Identify which cell holds the provided text, then report its [x, y] central coordinate. 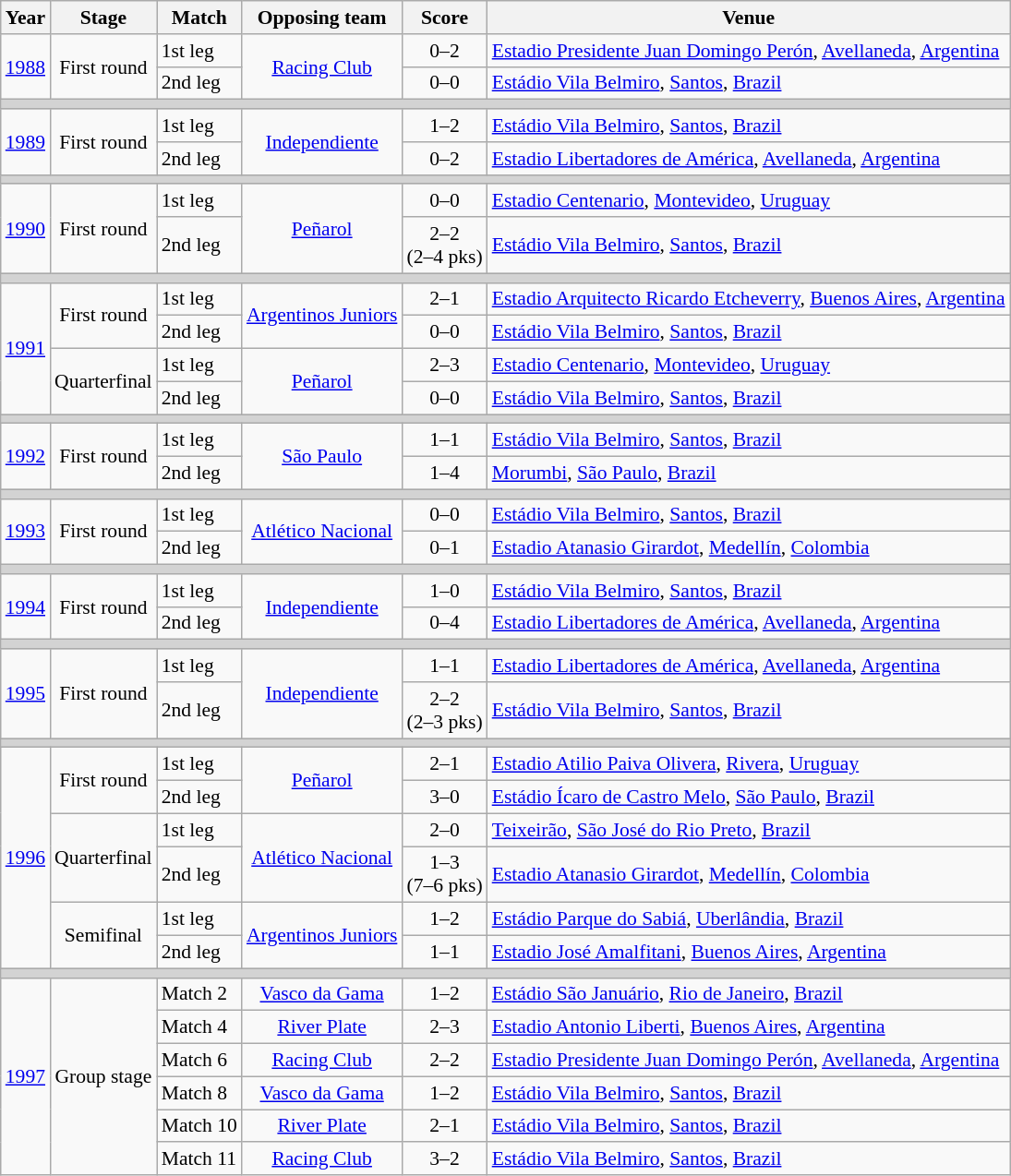
0–4 [444, 623]
Match 6 [199, 1061]
Venue [749, 18]
1995 [26, 694]
Year [26, 18]
2–0 [444, 830]
Score [444, 18]
3–2 [444, 1159]
Match 4 [199, 1027]
2–2(2–3 pks) [444, 711]
1988 [26, 66]
1996 [26, 858]
1992 [26, 456]
Match 8 [199, 1093]
Match 11 [199, 1159]
Teixeirão, São José do Rio Preto, Brazil [749, 830]
Match 2 [199, 994]
Estadio Atilio Paiva Olivera, Rivera, Uruguay [749, 764]
1–4 [444, 474]
Group stage [103, 1076]
Opposing team [321, 18]
1990 [26, 229]
Estádio Ícaro de Castro Melo, São Paulo, Brazil [749, 798]
1994 [26, 607]
Estadio Arquitecto Ricardo Etcheverry, Buenos Aires, Argentina [749, 299]
Estádio Parque do Sabiá, Uberlândia, Brazil [749, 919]
1989 [26, 142]
1997 [26, 1076]
2–2 [444, 1061]
Semifinal [103, 936]
Match 10 [199, 1126]
1993 [26, 532]
São Paulo [321, 456]
1991 [26, 348]
Morumbi, São Paulo, Brazil [749, 474]
Estadio José Amalfitani, Buenos Aires, Argentina [749, 953]
1–3(7–6 pks) [444, 875]
Stage [103, 18]
0–1 [444, 548]
3–0 [444, 798]
Estadio Antonio Liberti, Buenos Aires, Argentina [749, 1027]
Match [199, 18]
2–2(2–4 pks) [444, 246]
Estádio São Januário, Rio de Janeiro, Brazil [749, 994]
1–0 [444, 591]
